Capture the cell that displays the provided text and extract its [X, Y] central coordinate. 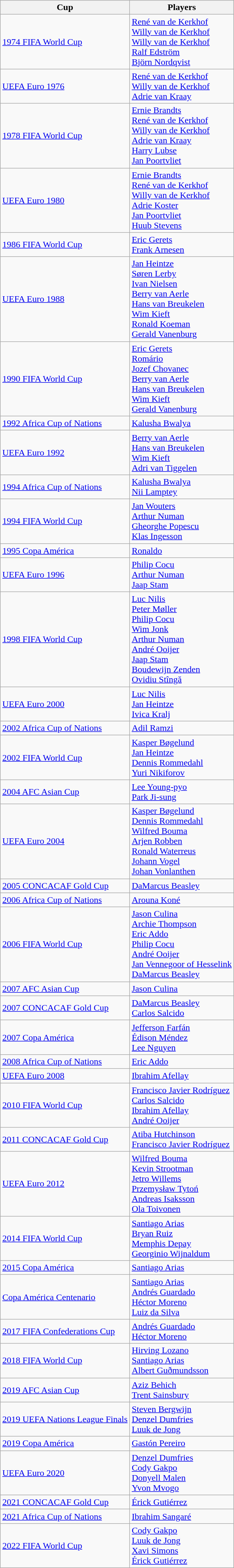
2006 Africa Cup of Nations [65, 900]
1992 Africa Cup of Nations [65, 423]
Ronaldo [181, 550]
1998 FIFA World Cup [65, 639]
Ibrahim Sangaré [181, 1516]
René van de Kerkhof Willy van de Kerkhof Willy van de Kerkhof Ralf Edström Björn Nordqvist [181, 42]
1978 FIFA World Cup [65, 136]
Lee Young-pyo Park Ji-sung [181, 792]
Aziz Behich Trent Sainsbury [181, 1390]
Francisco Javier Rodríguez Carlos Salcido Ibrahim Afellay André Ooijer [181, 1105]
Luc Nilis Jan Heintze Ivica Kralj [181, 704]
Kasper Bøgelund Dennis Rommedahl Wilfred Bouma Arjen Robben Ronald Waterreus Johann Vogel Johan Vonlanthen [181, 841]
Jan Heintze Søren Lerby Ivan Nielsen Berry van Aerle Hans van Breukelen Wim Kieft Ronald Koeman Gerald Vanenburg [181, 299]
UEFA Euro 1980 [65, 200]
UEFA Euro 2020 [65, 1473]
1986 FIFA World Cup [65, 245]
UEFA Euro 2000 [65, 704]
Jason Culina [181, 989]
2007 Copa América [65, 1037]
2004 AFC Asian Cup [65, 792]
2007 CONCACAF Gold Cup [65, 1008]
Santiago Arias Bryan Ruiz Memphis Depay Georginio Wijnaldum [181, 1239]
Berry van Aerle Hans van Breukelen Wim Kieft Adri van Tiggelen [181, 452]
Ernie Brandts René van de Kerkhof Willy van de Kerkhof Adrie Koster Jan Poortvliet Huub Stevens [181, 200]
2017 FIFA Confederations Cup [65, 1331]
UEFA Euro 1992 [65, 452]
2005 CONCACAF Gold Cup [65, 886]
1995 Copa América [65, 550]
Érick Gutiérrez [181, 1502]
Jason Culina Archie Thompson Eric Addo Philip Cocu André Ooijer Jan Vennegoor of Hesselink DaMarcus Beasley [181, 944]
2015 Copa América [65, 1268]
2019 UEFA Nations League Finals [65, 1419]
1974 FIFA World Cup [65, 42]
UEFA Euro 2012 [65, 1184]
Hirving Lozano Santiago Arias Albert Guðmundsson [181, 1361]
UEFA Euro 1988 [65, 299]
UEFA Euro 2004 [65, 841]
1994 Africa Cup of Nations [65, 486]
2002 FIFA World Cup [65, 757]
Denzel Dumfries Cody Gakpo Donyell Malen Yvon Mvogo [181, 1473]
Jefferson Farfán Édison Méndez Lee Nguyen [181, 1037]
UEFA Euro 2008 [65, 1076]
2008 Africa Cup of Nations [65, 1061]
Gastón Pereiro [181, 1443]
DaMarcus Beasley Carlos Salcido [181, 1008]
1990 FIFA World Cup [65, 379]
Copa América Centenario [65, 1297]
Kasper Bøgelund Jan Heintze Dennis Rommedahl Yuri Nikiforov [181, 757]
2019 AFC Asian Cup [65, 1390]
Cup [65, 7]
Steven Bergwijn Denzel Dumfries Luuk de Jong [181, 1419]
Kalusha Bwalya Nii Lamptey [181, 486]
2002 Africa Cup of Nations [65, 728]
Arouna Koné [181, 900]
Wilfred Bouma Kevin Strootman Jetro Willems Przemysław Tytoń Andreas Isaksson Ola Toivonen [181, 1184]
Players [181, 7]
2022 FIFA World Cup [65, 1545]
Ibrahim Afellay [181, 1076]
Andrés Guardado Héctor Moreno [181, 1331]
2007 AFC Asian Cup [65, 989]
Luc Nilis Peter Møller Philip Cocu Wim Jonk Arthur Numan André Ooijer Jaap Stam Boudewijn Zenden Ovidiu Stîngă [181, 639]
UEFA Euro 1996 [65, 575]
2019 Copa América [65, 1443]
2021 CONCACAF Gold Cup [65, 1502]
Eric Addo [181, 1061]
Ernie Brandts René van de Kerkhof Willy van de Kerkhof Adrie van Kraay Harry Lubse Jan Poortvliet [181, 136]
2014 FIFA World Cup [65, 1239]
1994 FIFA World Cup [65, 521]
Adil Ramzi [181, 728]
Kalusha Bwalya [181, 423]
René van de Kerkhof Willy van de Kerkhof Adrie van Kraay [181, 86]
UEFA Euro 1976 [65, 86]
Cody Gakpo Luuk de Jong Xavi Simons Érick Gutiérrez [181, 1545]
2018 FIFA World Cup [65, 1361]
2006 FIFA World Cup [65, 944]
Santiago Arias [181, 1268]
Eric Gerets Romário Jozef Chovanec Berry van Aerle Hans van Breukelen Wim Kieft Gerald Vanenburg [181, 379]
Philip Cocu Arthur Numan Jaap Stam [181, 575]
DaMarcus Beasley [181, 886]
Santiago Arias Andrés Guardado Héctor Moreno Luiz da Silva [181, 1297]
Atiba Hutchinson Francisco Javier Rodríguez [181, 1139]
2010 FIFA World Cup [65, 1105]
2011 CONCACAF Gold Cup [65, 1139]
2021 Africa Cup of Nations [65, 1516]
Eric Gerets Frank Arnesen [181, 245]
Jan Wouters Arthur Numan Gheorghe Popescu Klas Ingesson [181, 521]
